From the cell containing the given text, extract its center point as (x, y) coordinate. 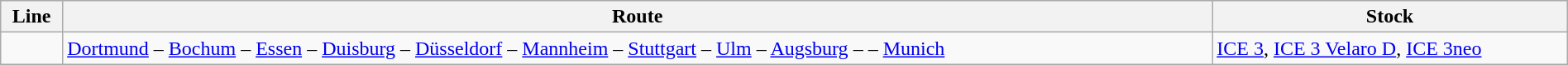
Line (31, 17)
Dortmund – Bochum – Essen – Duisburg – Düsseldorf – Mannheim – Stuttgart – Ulm – Augsburg – – Munich (638, 48)
ICE 3, ICE 3 Velaro D, ICE 3neo (1389, 48)
Route (638, 17)
Stock (1389, 17)
